Detect which cell encompasses the target text, then output its [X, Y] center coordinate. 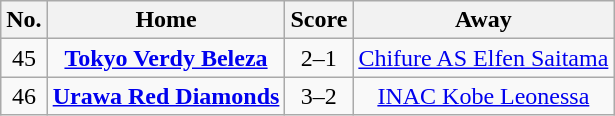
Home [166, 20]
Tokyo Verdy Beleza [166, 58]
Away [484, 20]
Score [319, 20]
3–2 [319, 96]
45 [24, 58]
No. [24, 20]
Chifure AS Elfen Saitama [484, 58]
Urawa Red Diamonds [166, 96]
INAC Kobe Leonessa [484, 96]
46 [24, 96]
2–1 [319, 58]
